For the text-containing cell, return its midpoint in (X, Y) coordinate format. 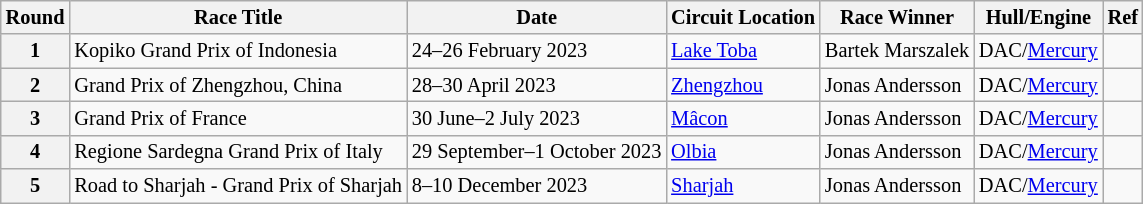
Olbia (743, 152)
Ref (1123, 17)
Round (36, 17)
29 September–1 October 2023 (536, 152)
Zhengzhou (743, 85)
Road to Sharjah - Grand Prix of Sharjah (238, 186)
Kopiko Grand Prix of Indonesia (238, 51)
30 June–2 July 2023 (536, 118)
3 (36, 118)
Mâcon (743, 118)
8–10 December 2023 (536, 186)
2 (36, 85)
Hull/Engine (1038, 17)
Race Title (238, 17)
24–26 February 2023 (536, 51)
Bartek Marszalek (897, 51)
5 (36, 186)
Grand Prix of Zhengzhou, China (238, 85)
1 (36, 51)
Grand Prix of France (238, 118)
Circuit Location (743, 17)
Race Winner (897, 17)
Sharjah (743, 186)
28–30 April 2023 (536, 85)
4 (36, 152)
Regione Sardegna Grand Prix of Italy (238, 152)
Lake Toba (743, 51)
Date (536, 17)
